Search for the cell housing the specified text and yield its [X, Y] center coordinate. 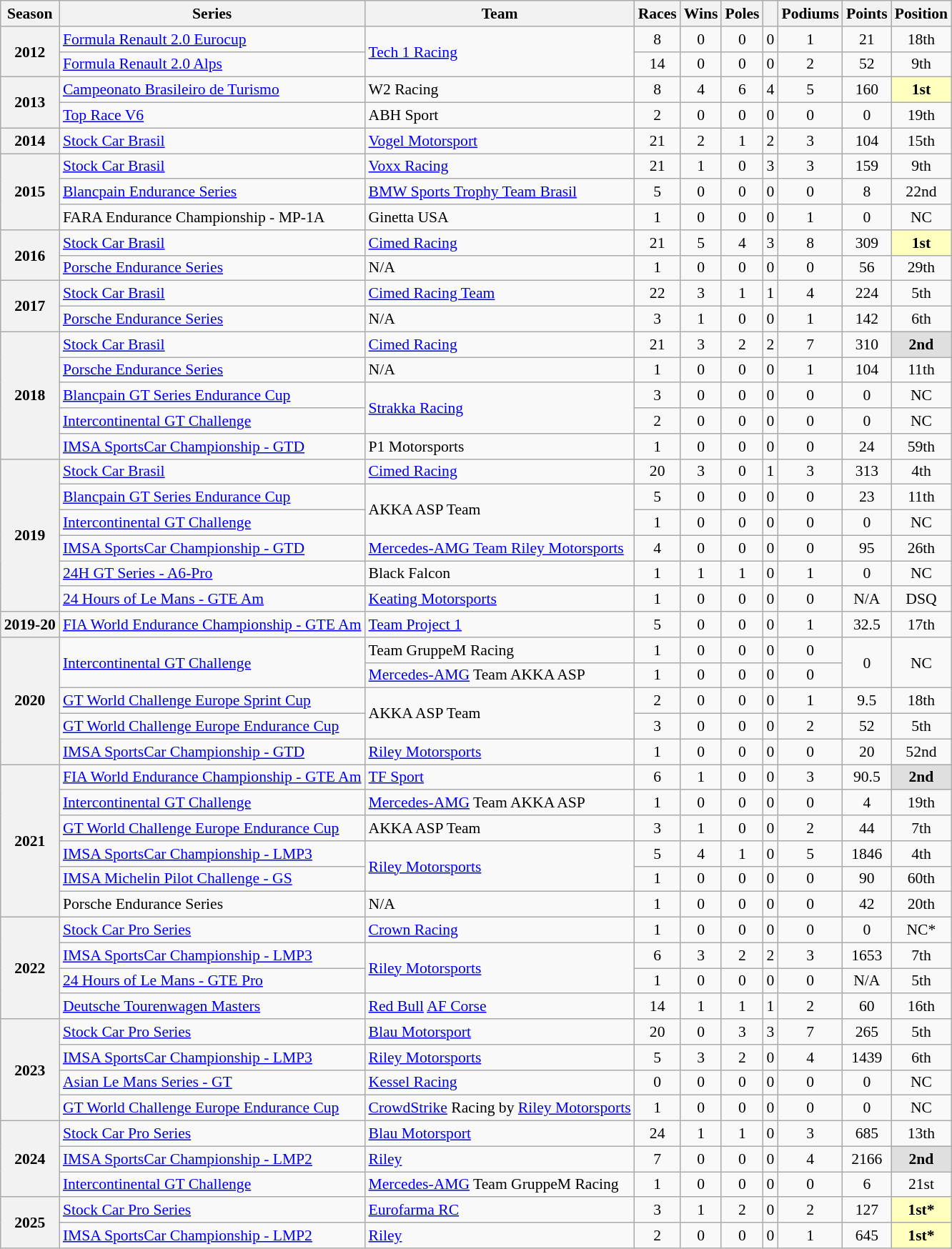
Podiums [810, 14]
FARA Endurance Championship - MP-1A [212, 217]
Strakka Racing [500, 409]
1846 [867, 854]
ABH Sport [500, 116]
56 [867, 268]
2019-20 [30, 624]
2015 [30, 191]
Eurofarma RC [500, 1210]
Voxx Racing [500, 166]
32.5 [867, 624]
Top Race V6 [212, 116]
24 Hours of Le Mans - GTE Pro [212, 981]
90.5 [867, 777]
Team GruppeM Racing [500, 650]
BMW Sports Trophy Team Brasil [500, 192]
2025 [30, 1223]
Red Bull AF Corse [500, 1007]
160 [867, 90]
Position [921, 14]
W2 Racing [500, 90]
2020 [30, 701]
2016 [30, 256]
Formula Renault 2.0 Alps [212, 64]
59th [921, 447]
IMSA Michelin Pilot Challenge - GS [212, 879]
Tech 1 Racing [500, 51]
15th [921, 141]
Cimed Racing Team [500, 294]
2019 [30, 535]
42 [867, 905]
2022 [30, 968]
16th [921, 1007]
Ginetta USA [500, 217]
Vogel Motorsport [500, 141]
Blancpain Endurance Series [212, 192]
2014 [30, 141]
Deutsche Tourenwagen Masters [212, 1007]
142 [867, 319]
60 [867, 1007]
Kessel Racing [500, 1083]
22 [658, 294]
Team Project 1 [500, 624]
17th [921, 624]
2012 [30, 51]
P1 Motorsports [500, 447]
2023 [30, 1070]
44 [867, 828]
13th [921, 1134]
CrowdStrike Racing by Riley Motorsports [500, 1108]
2024 [30, 1159]
Series [212, 14]
Races [658, 14]
159 [867, 166]
313 [867, 472]
2166 [867, 1159]
DSQ [921, 599]
9.5 [867, 701]
21st [921, 1185]
22nd [921, 192]
1439 [867, 1058]
24H GT Series - A6-Pro [212, 574]
1653 [867, 955]
309 [867, 243]
Formula Renault 2.0 Eurocup [212, 39]
GT World Challenge Europe Sprint Cup [212, 701]
127 [867, 1210]
24 Hours of Le Mans - GTE Am [212, 599]
95 [867, 548]
Asian Le Mans Series - GT [212, 1083]
Crown Racing [500, 930]
NC* [921, 930]
Campeonato Brasileiro de Turismo [212, 90]
26th [921, 548]
Mercedes-AMG Team GruppeM Racing [500, 1185]
52nd [921, 752]
265 [867, 1032]
2013 [30, 103]
Team [500, 14]
224 [867, 294]
TF Sport [500, 777]
2017 [30, 306]
685 [867, 1134]
2018 [30, 395]
29th [921, 268]
20th [921, 905]
Mercedes-AMG Team Riley Motorsports [500, 548]
Poles [742, 14]
Season [30, 14]
23 [867, 497]
645 [867, 1235]
60th [921, 879]
2021 [30, 841]
90 [867, 879]
Black Falcon [500, 574]
310 [867, 344]
Keating Motorsports [500, 599]
Wins [701, 14]
Points [867, 14]
